Search for the cell housing the specified text and yield its (X, Y) center coordinate. 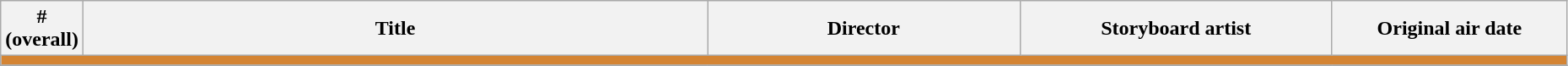
#(overall) (42, 29)
Title (395, 29)
Director (864, 29)
Storyboard artist (1176, 29)
Original air date (1449, 29)
